Scan for the cell matching the given text and deliver its (x, y) coordinate at center. 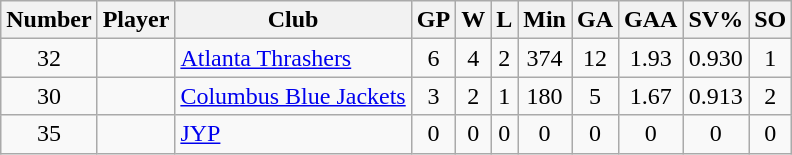
0.930 (716, 58)
SV% (716, 20)
GA (596, 20)
L (504, 20)
W (474, 20)
374 (545, 58)
Number (49, 20)
GP (433, 20)
1.93 (651, 58)
0.913 (716, 96)
JYP (293, 134)
Min (545, 20)
GAA (651, 20)
30 (49, 96)
4 (474, 58)
Columbus Blue Jackets (293, 96)
Club (293, 20)
35 (49, 134)
3 (433, 96)
12 (596, 58)
1.67 (651, 96)
Atlanta Thrashers (293, 58)
5 (596, 96)
Player (136, 20)
SO (770, 20)
32 (49, 58)
6 (433, 58)
180 (545, 96)
